Extract the (X, Y) coordinate from the center of the cell holding the provided text.  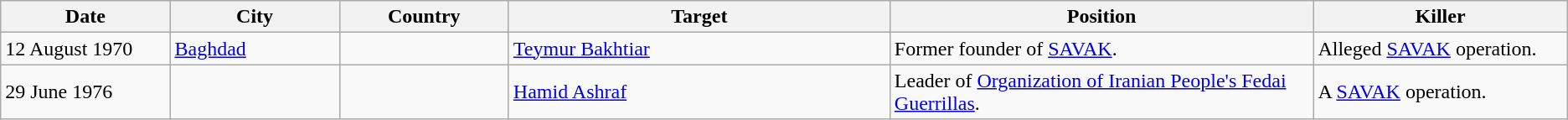
Country (424, 17)
Hamid Ashraf (699, 92)
Killer (1441, 17)
29 June 1976 (85, 92)
Date (85, 17)
Alleged SAVAK operation. (1441, 49)
12 August 1970 (85, 49)
City (255, 17)
Teymur Bakhtiar (699, 49)
Position (1101, 17)
Leader of Organization of Iranian People's Fedai Guerrillas. (1101, 92)
Target (699, 17)
Former founder of SAVAK. (1101, 49)
Baghdad (255, 49)
A SAVAK operation. (1441, 92)
